Return the [X, Y] coordinate for the center point of the cell that contains the specified text.  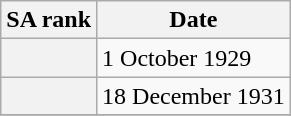
18 December 1931 [194, 96]
1 October 1929 [194, 58]
SA rank [49, 20]
Date [194, 20]
